Determine the (X, Y) coordinate at the center of the cell enclosing the given text.  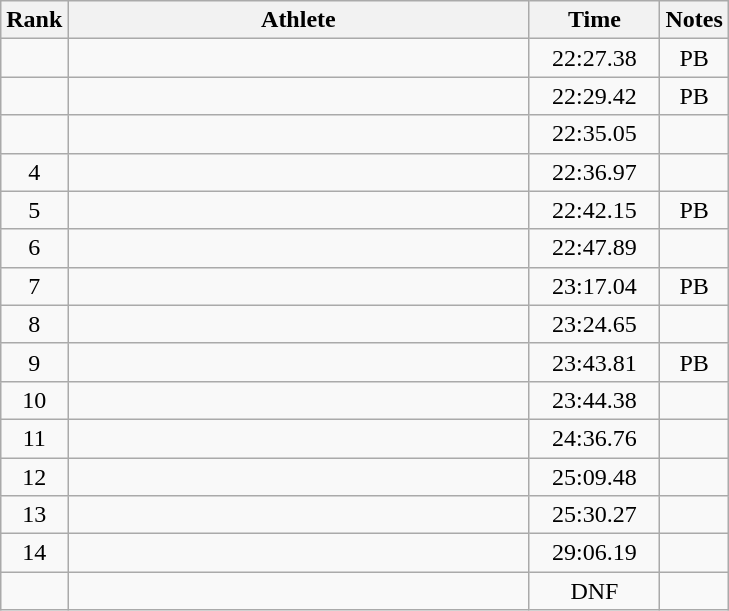
9 (34, 362)
DNF (594, 591)
25:09.48 (594, 477)
6 (34, 248)
22:42.15 (594, 210)
25:30.27 (594, 515)
11 (34, 438)
14 (34, 553)
4 (34, 172)
22:27.38 (594, 58)
29:06.19 (594, 553)
13 (34, 515)
23:44.38 (594, 400)
Rank (34, 20)
Time (594, 20)
22:47.89 (594, 248)
23:24.65 (594, 324)
22:35.05 (594, 134)
24:36.76 (594, 438)
8 (34, 324)
Athlete (298, 20)
22:36.97 (594, 172)
23:17.04 (594, 286)
10 (34, 400)
Notes (694, 20)
7 (34, 286)
23:43.81 (594, 362)
22:29.42 (594, 96)
5 (34, 210)
12 (34, 477)
